Capture the cell that displays the provided text and extract its [x, y] central coordinate. 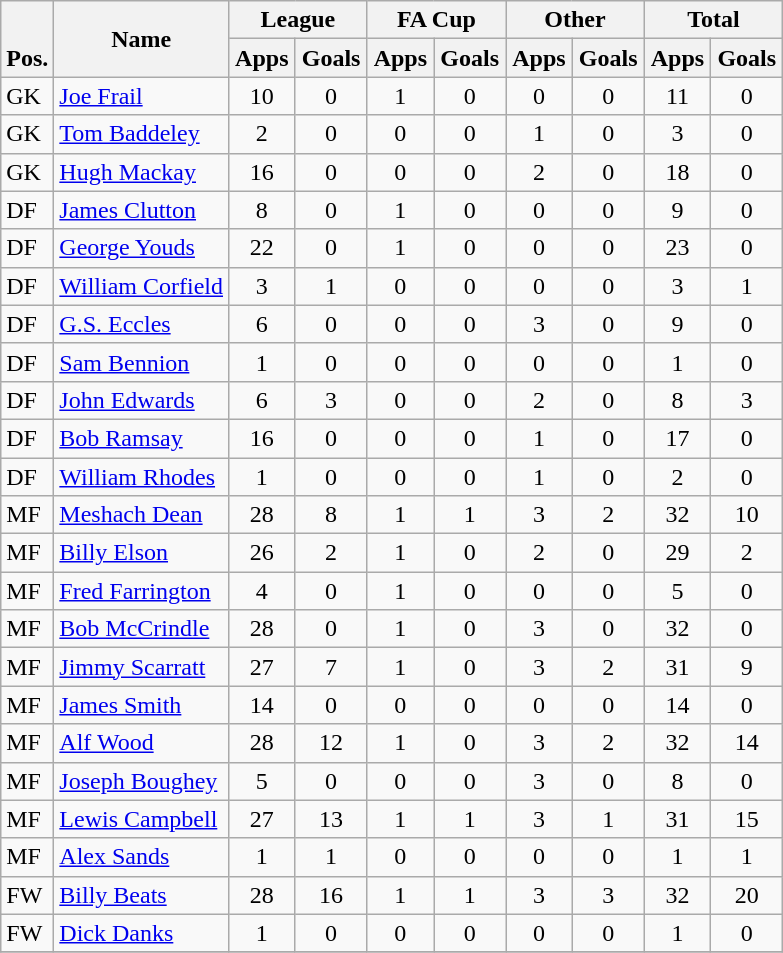
Bob McCrindle [142, 629]
Dick Danks [142, 933]
Joseph Boughey [142, 781]
29 [678, 553]
Pos. [28, 39]
James Smith [142, 705]
Total [714, 20]
Lewis Campbell [142, 819]
Bob Ramsay [142, 438]
John Edwards [142, 400]
7 [331, 667]
G.S. Eccles [142, 324]
William Corfield [142, 286]
Billy Beats [142, 895]
12 [331, 743]
Billy Elson [142, 553]
William Rhodes [142, 477]
Other [576, 20]
18 [678, 172]
23 [678, 248]
Alex Sands [142, 857]
26 [262, 553]
15 [747, 819]
17 [678, 438]
FA Cup [436, 20]
Tom Baddeley [142, 134]
Name [142, 39]
20 [747, 895]
Jimmy Scarratt [142, 667]
Hugh Mackay [142, 172]
Alf Wood [142, 743]
George Youds [142, 248]
James Clutton [142, 210]
Fred Farrington [142, 591]
4 [262, 591]
11 [678, 96]
13 [331, 819]
22 [262, 248]
Sam Bennion [142, 362]
Joe Frail [142, 96]
League [298, 20]
Meshach Dean [142, 515]
